Determine the [X, Y] coordinate at the center of the cell enclosing the given text.  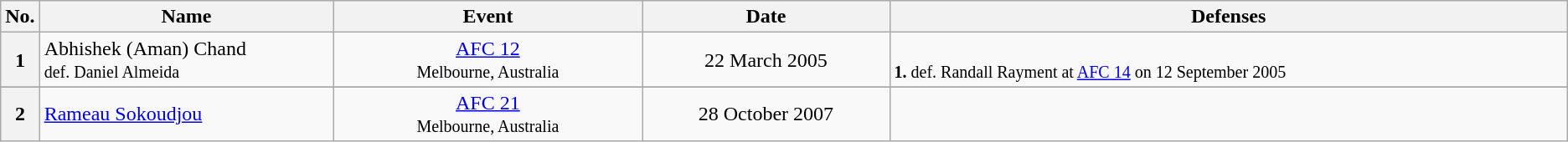
No. [20, 17]
Date [766, 17]
28 October 2007 [766, 114]
1 [20, 60]
Abhishek (Aman) Chanddef. Daniel Almeida [186, 60]
Rameau Sokoudjou [186, 114]
2 [20, 114]
AFC 12Melbourne, Australia [487, 60]
22 March 2005 [766, 60]
AFC 21Melbourne, Australia [487, 114]
1. def. Randall Rayment at AFC 14 on 12 September 2005 [1228, 60]
Defenses [1228, 17]
Event [487, 17]
Name [186, 17]
